Scan for the cell matching the given text and deliver its (X, Y) coordinate at center. 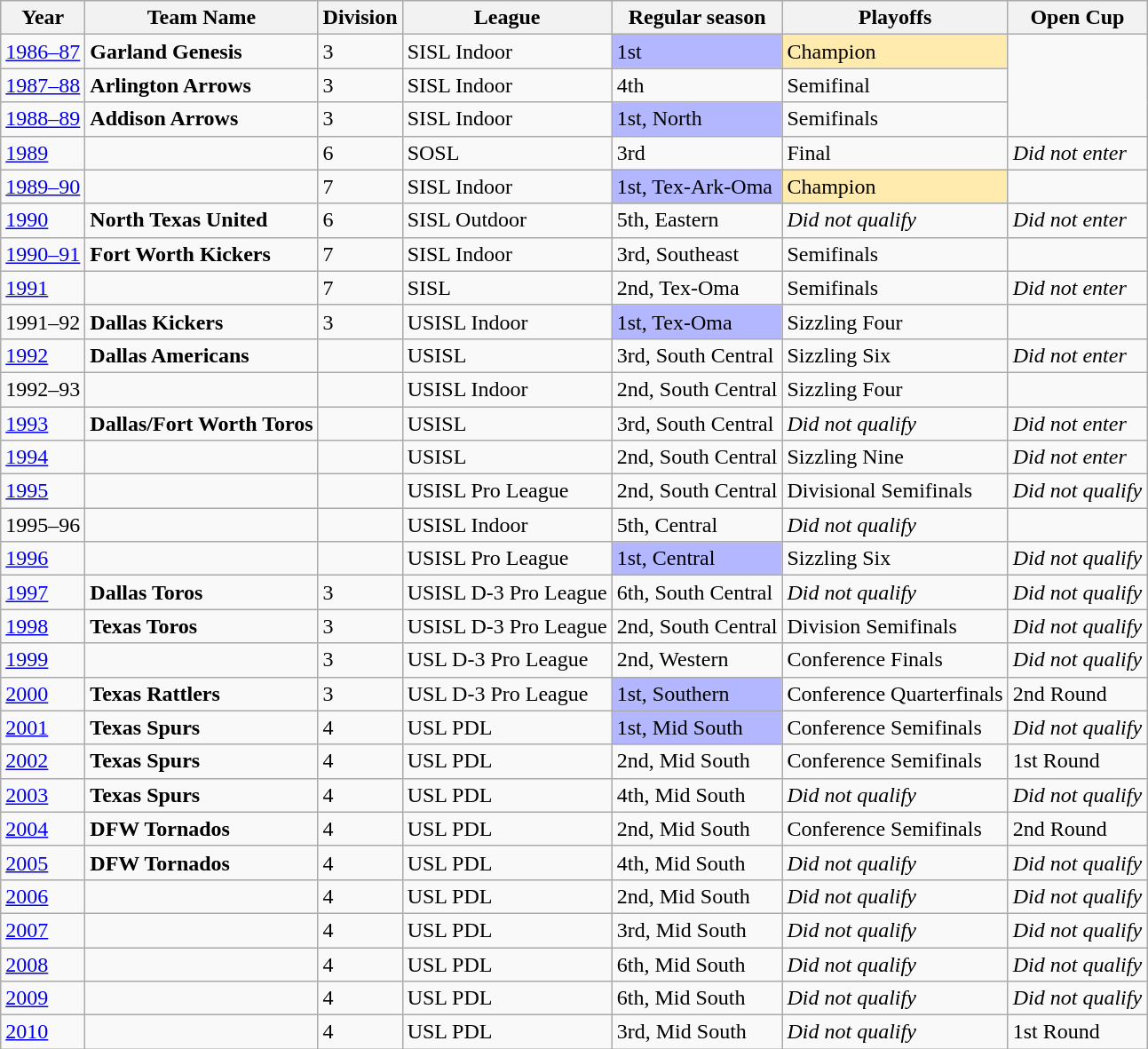
1995 (43, 491)
1988–89 (43, 119)
Division Semifinals (895, 626)
Playoffs (895, 18)
1992 (43, 355)
Final (895, 153)
SOSL (507, 153)
1990 (43, 220)
1st, Tex-Oma (697, 322)
2006 (43, 896)
Texas Rattlers (202, 694)
1990–91 (43, 254)
2010 (43, 1032)
2004 (43, 829)
2002 (43, 761)
1994 (43, 457)
1996 (43, 559)
1987–88 (43, 85)
5th, Central (697, 525)
Addison Arrows (202, 119)
1999 (43, 660)
2001 (43, 727)
Fort Worth Kickers (202, 254)
1st, North (697, 119)
1992–93 (43, 389)
Divisional Semifinals (895, 491)
SISL (507, 288)
1989–90 (43, 187)
Dallas/Fort Worth Toros (202, 424)
Open Cup (1077, 18)
3rd, Southeast (697, 254)
Sizzling Nine (895, 457)
Division (360, 18)
Conference Quarterfinals (895, 694)
SISL Outdoor (507, 220)
4th (697, 85)
1998 (43, 626)
6th, South Central (697, 592)
Dallas Americans (202, 355)
Year (43, 18)
2007 (43, 930)
North Texas United (202, 220)
Arlington Arrows (202, 85)
1st, Mid South (697, 727)
2000 (43, 694)
2nd, Tex-Oma (697, 288)
Garland Genesis (202, 52)
1st, Central (697, 559)
2005 (43, 862)
1st, Tex-Ark-Oma (697, 187)
Dallas Toros (202, 592)
2003 (43, 795)
2008 (43, 964)
1991 (43, 288)
3rd (697, 153)
League (507, 18)
1993 (43, 424)
5th, Eastern (697, 220)
1989 (43, 153)
Semifinal (895, 85)
Dallas Kickers (202, 322)
2nd, Western (697, 660)
2009 (43, 998)
1st, Southern (697, 694)
Texas Toros (202, 626)
Team Name (202, 18)
Regular season (697, 18)
1st (697, 52)
1997 (43, 592)
Conference Finals (895, 660)
1986–87 (43, 52)
1995–96 (43, 525)
1991–92 (43, 322)
